Search for the cell housing the specified text and yield its (x, y) center coordinate. 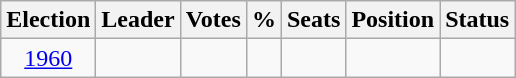
Status (478, 20)
Election (48, 20)
Seats (313, 20)
Leader (138, 20)
Votes (213, 20)
Position (393, 20)
% (264, 20)
1960 (48, 58)
